Find where the given text appears and provide that cell's center as (X, Y) coordinate. 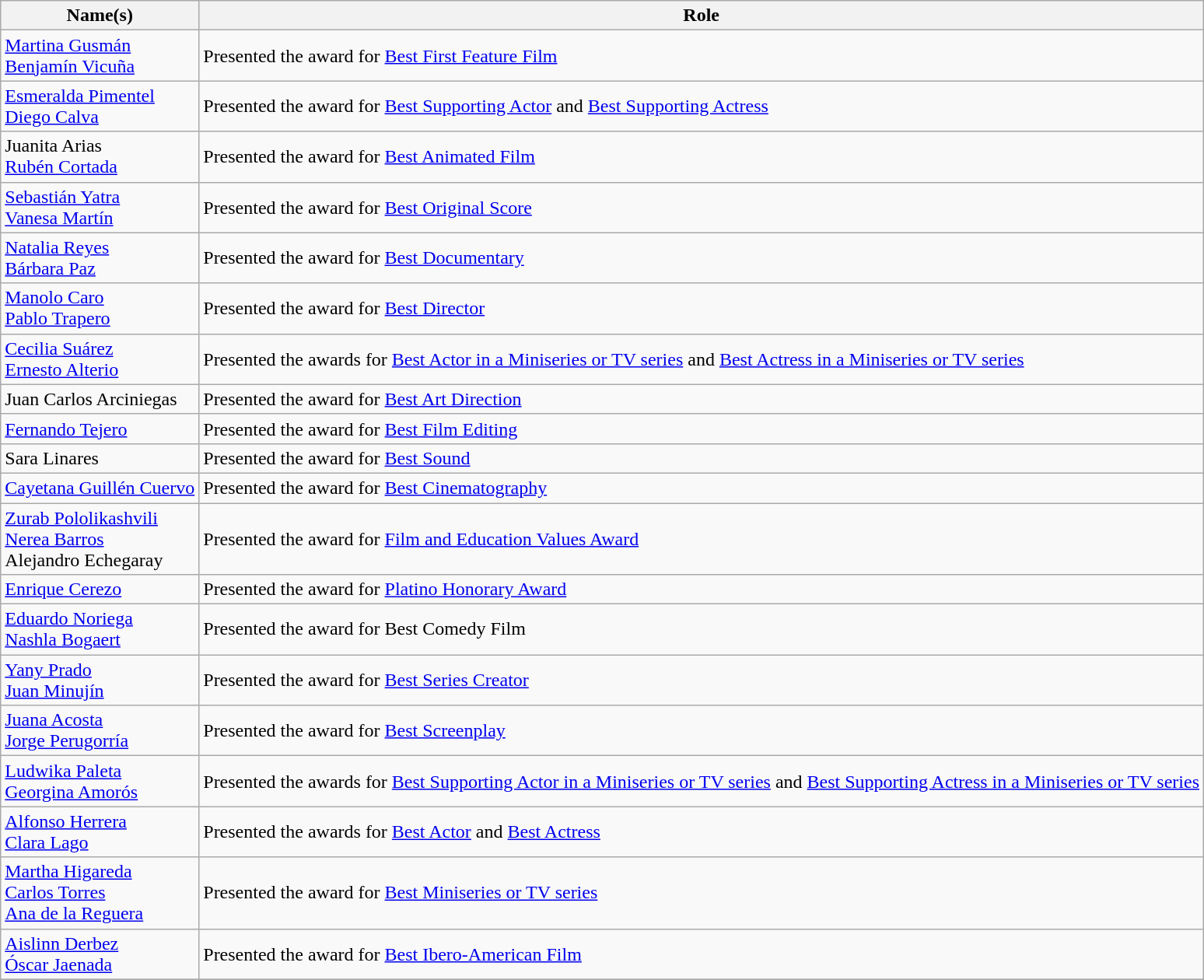
Enrique Cerezo (100, 590)
Role (702, 16)
Presented the award for Best Documentary (702, 258)
Cecilia SuárezErnesto Alterio (100, 359)
Sara Linares (100, 458)
Cayetana Guillén Cuervo (100, 488)
Juanita AriasRubén Cortada (100, 157)
Ludwika PaletaGeorgina Amorós (100, 781)
Presented the award for Film and Education Values Award (702, 538)
Presented the award for Best Director (702, 308)
Juan Carlos Arciniegas (100, 399)
Presented the award for Best Cinematography (702, 488)
Juana AcostaJorge Perugorría (100, 731)
Eduardo NoriegaNashla Bogaert (100, 630)
Presented the award for Best Art Direction (702, 399)
Presented the award for Platino Honorary Award (702, 590)
Presented the award for Best Series Creator (702, 680)
Presented the award for Best Screenplay (702, 731)
Presented the award for Best Ibero-American Film (702, 954)
Presented the awards for Best Actor and Best Actress (702, 832)
Presented the award for Best Film Editing (702, 429)
Manolo CaroPablo Trapero (100, 308)
Presented the award for Best Sound (702, 458)
Presented the award for Best First Feature Film (702, 56)
Presented the award for Best Miniseries or TV series (702, 893)
Fernando Tejero (100, 429)
Presented the award for Best Comedy Film (702, 630)
Presented the award for Best Animated Film (702, 157)
Esmeralda PimentelDiego Calva (100, 106)
Martha HigaredaCarlos TorresAna de la Reguera (100, 893)
Zurab PololikashviliNerea BarrosAlejandro Echegaray (100, 538)
Alfonso HerreraClara Lago (100, 832)
Natalia ReyesBárbara Paz (100, 258)
Presented the awards for Best Actor in a Miniseries or TV series and Best Actress in a Miniseries or TV series (702, 359)
Aislinn DerbezÓscar Jaenada (100, 954)
Yany PradoJuan Minujín (100, 680)
Presented the award for Best Original Score (702, 207)
Presented the awards for Best Supporting Actor in a Miniseries or TV series and Best Supporting Actress in a Miniseries or TV series (702, 781)
Martina GusmánBenjamín Vicuña (100, 56)
Presented the award for Best Supporting Actor and Best Supporting Actress (702, 106)
Sebastián YatraVanesa Martín (100, 207)
Name(s) (100, 16)
